For the text-containing cell, return its midpoint in [X, Y] coordinate format. 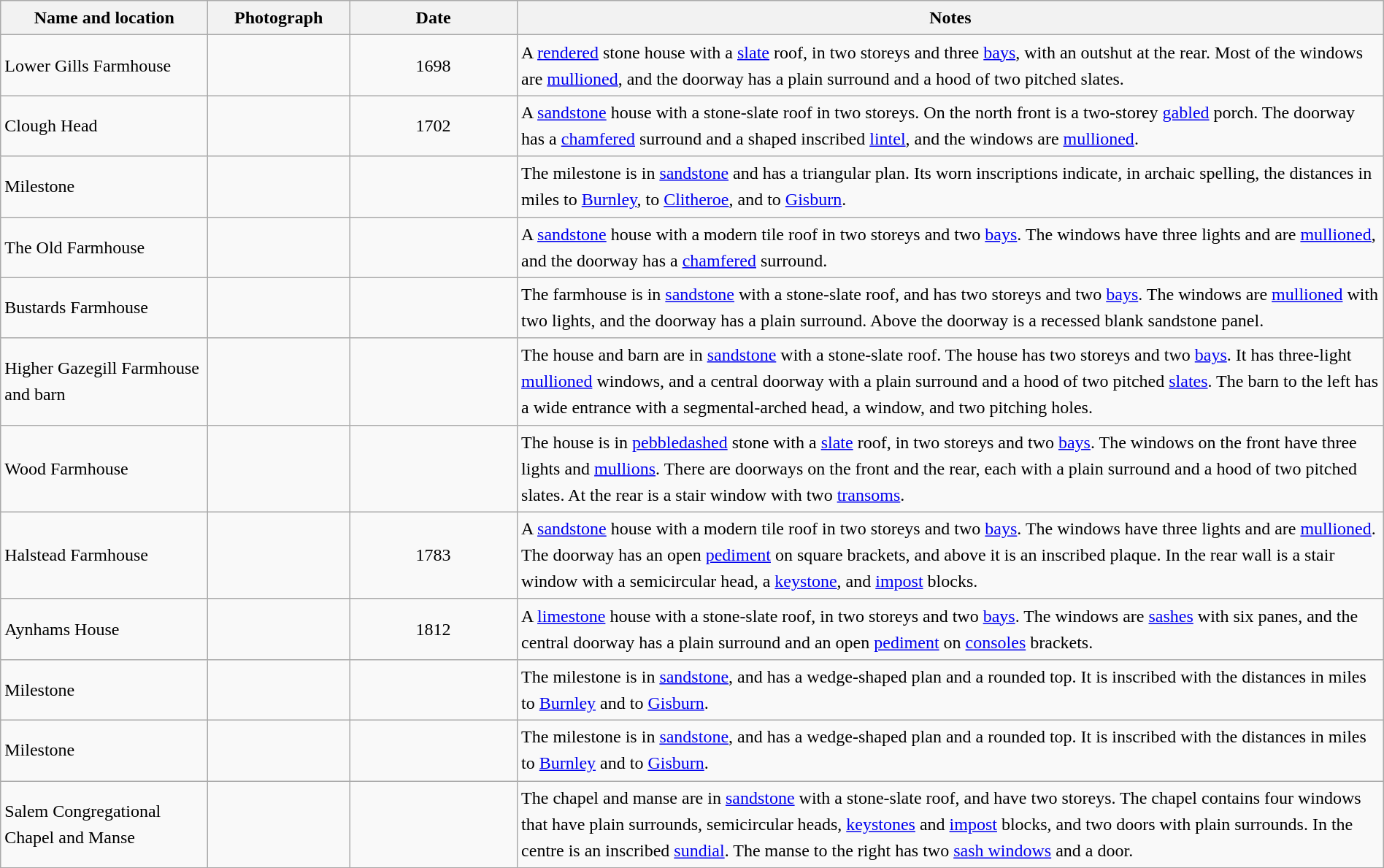
1702 [434, 126]
Lower Gills Farmhouse [104, 66]
Aynhams House [104, 629]
Name and location [104, 18]
Wood Farmhouse [104, 469]
Clough Head [104, 126]
Photograph [279, 18]
Notes [950, 18]
Salem Congregational Chapel and Manse [104, 825]
Date [434, 18]
Bustards Farmhouse [104, 308]
Halstead Farmhouse [104, 555]
The Old Farmhouse [104, 247]
1698 [434, 66]
1812 [434, 629]
Higher Gazegill Farmhouse and barn [104, 381]
1783 [434, 555]
